For the text-containing cell, return its midpoint in (x, y) coordinate format. 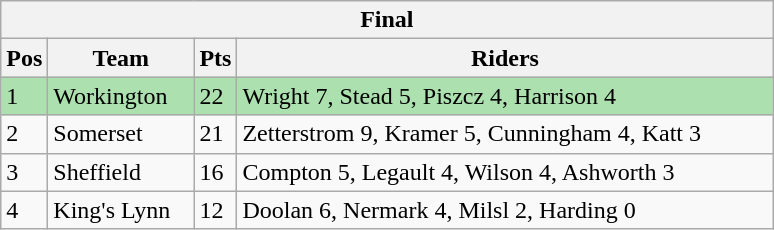
Sheffield (121, 172)
Team (121, 58)
Wright 7, Stead 5, Piszcz 4, Harrison 4 (505, 96)
16 (216, 172)
Compton 5, Legault 4, Wilson 4, Ashworth 3 (505, 172)
3 (24, 172)
Riders (505, 58)
2 (24, 134)
4 (24, 210)
Workington (121, 96)
12 (216, 210)
21 (216, 134)
Pts (216, 58)
Doolan 6, Nermark 4, Milsl 2, Harding 0 (505, 210)
Pos (24, 58)
1 (24, 96)
King's Lynn (121, 210)
Zetterstrom 9, Kramer 5, Cunningham 4, Katt 3 (505, 134)
Final (387, 20)
Somerset (121, 134)
22 (216, 96)
